Identify which cell holds the provided text, then report its [X, Y] central coordinate. 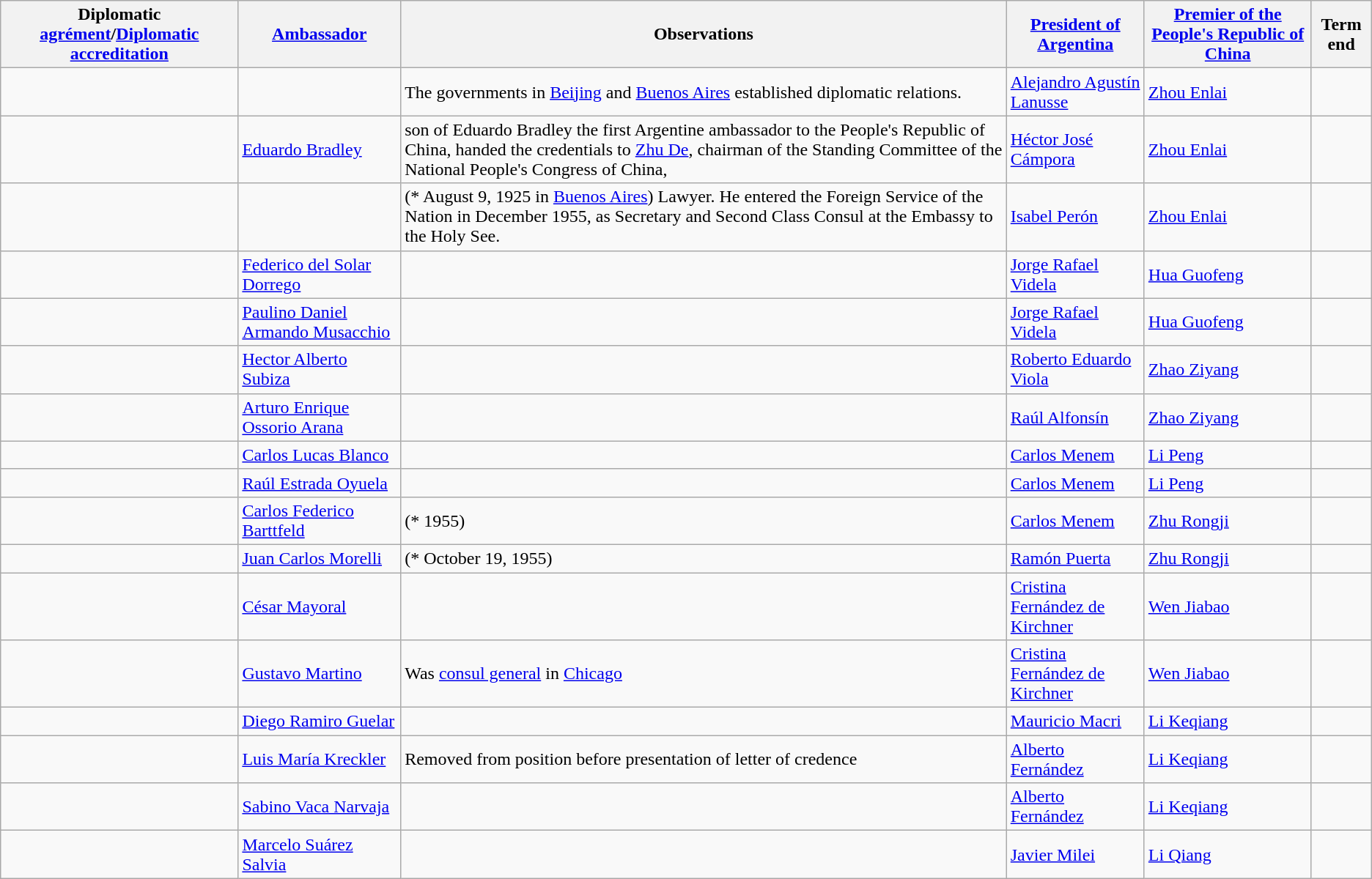
Removed from position before presentation of letter of credence [704, 759]
Marcelo Suárez Salvia [320, 854]
Javier Milei [1075, 854]
Roberto Eduardo Viola [1075, 369]
Hector Alberto Subiza [320, 369]
César Mayoral [320, 607]
President of Argentina [1075, 34]
Diego Ramiro Guelar [320, 722]
Raúl Estrada Oyuela [320, 483]
Carlos Lucas Blanco [320, 455]
Observations [704, 34]
Arturo Enrique Ossorio Arana [320, 418]
Paulino Daniel Armando Musacchio [320, 322]
Was consul general in Chicago [704, 674]
Raúl Alfonsín [1075, 418]
Gustavo Martino [320, 674]
Isabel Perón [1075, 217]
Mauricio Macri [1075, 722]
Héctor José Cámpora [1075, 149]
Federico del Solar Dorrego [320, 274]
Ramón Puerta [1075, 558]
Juan Carlos Morelli [320, 558]
Diplomatic agrément/Diplomatic accreditation [119, 34]
Premier of the People's Republic of China [1228, 34]
The governments in Beijing and Buenos Aires established diplomatic relations. [704, 92]
Sabino Vaca Narvaja [320, 807]
Luis María Kreckler [320, 759]
Li Qiang [1228, 854]
(* October 19, 1955) [704, 558]
Term end [1341, 34]
Eduardo Bradley [320, 149]
(* 1955) [704, 520]
Alejandro Agustín Lanusse [1075, 92]
Carlos Federico Barttfeld [320, 520]
Ambassador [320, 34]
